Locate the cell with the specified text and output its [x, y] center coordinate. 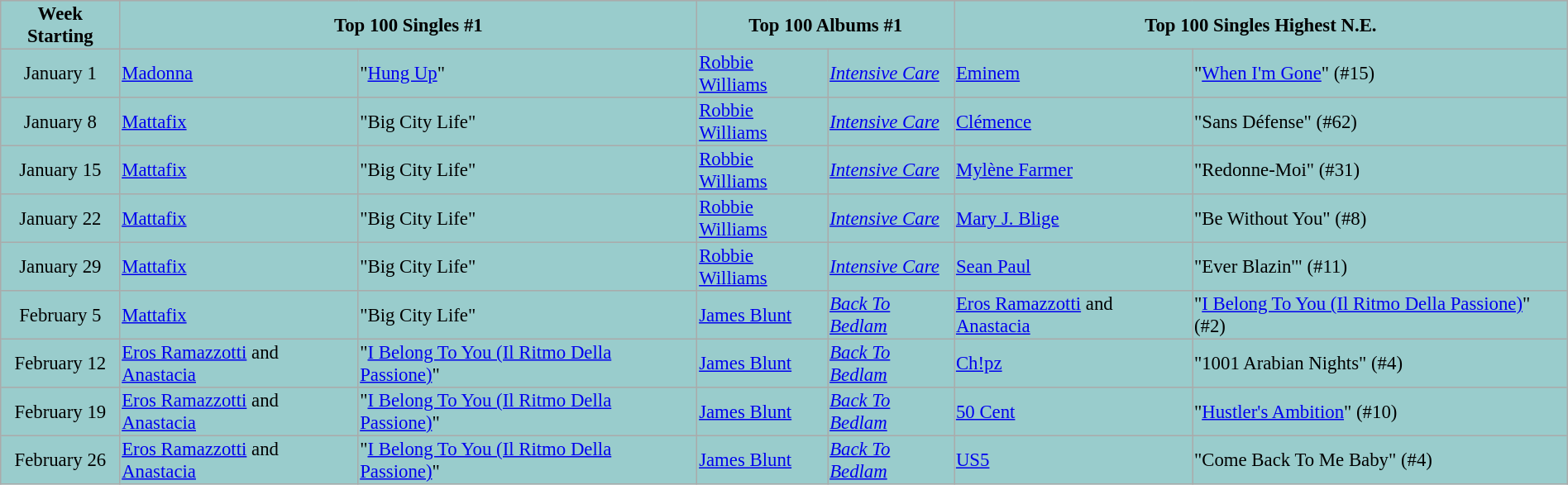
"Hung Up" [528, 73]
"Hustler's Ambition" (#10) [1380, 411]
Top 100 Albums #1 [825, 25]
Mylène Farmer [1073, 169]
Week Starting [60, 25]
Eminem [1073, 73]
January 8 [60, 121]
"Be Without You" (#8) [1380, 218]
February 12 [60, 363]
"When I'm Gone" (#15) [1380, 73]
"Sans Défense" (#62) [1380, 121]
January 15 [60, 169]
January 1 [60, 73]
Top 100 Singles Highest N.E. [1261, 25]
"1001 Arabian Nights" (#4) [1380, 363]
February 19 [60, 411]
Madonna [239, 73]
January 22 [60, 218]
US5 [1073, 459]
February 5 [60, 315]
Clémence [1073, 121]
"Ever Blazin'" (#11) [1380, 266]
Sean Paul [1073, 266]
Mary J. Blige [1073, 218]
50 Cent [1073, 411]
"Come Back To Me Baby" (#4) [1380, 459]
February 26 [60, 459]
Ch!pz [1073, 363]
"I Belong To You (Il Ritmo Della Passione)" (#2) [1380, 315]
January 29 [60, 266]
"Redonne-Moi" (#31) [1380, 169]
Top 100 Singles #1 [409, 25]
